Scan for the cell matching the given text and deliver its [x, y] coordinate at center. 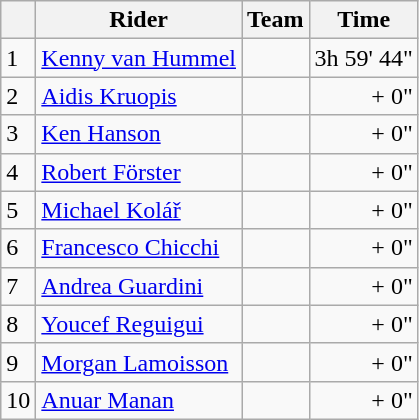
10 [18, 400]
Morgan Lamoisson [139, 362]
Andrea Guardini [139, 286]
2 [18, 96]
6 [18, 248]
Aidis Kruopis [139, 96]
Anuar Manan [139, 400]
Youcef Reguigui [139, 324]
4 [18, 172]
Michael Kolář [139, 210]
3h 59' 44" [364, 58]
1 [18, 58]
Rider [139, 20]
8 [18, 324]
Francesco Chicchi [139, 248]
5 [18, 210]
Ken Hanson [139, 134]
Time [364, 20]
7 [18, 286]
Kenny van Hummel [139, 58]
9 [18, 362]
3 [18, 134]
Robert Förster [139, 172]
Team [276, 20]
